Provide the [X, Y] coordinate of the cell's center where the given text is located.  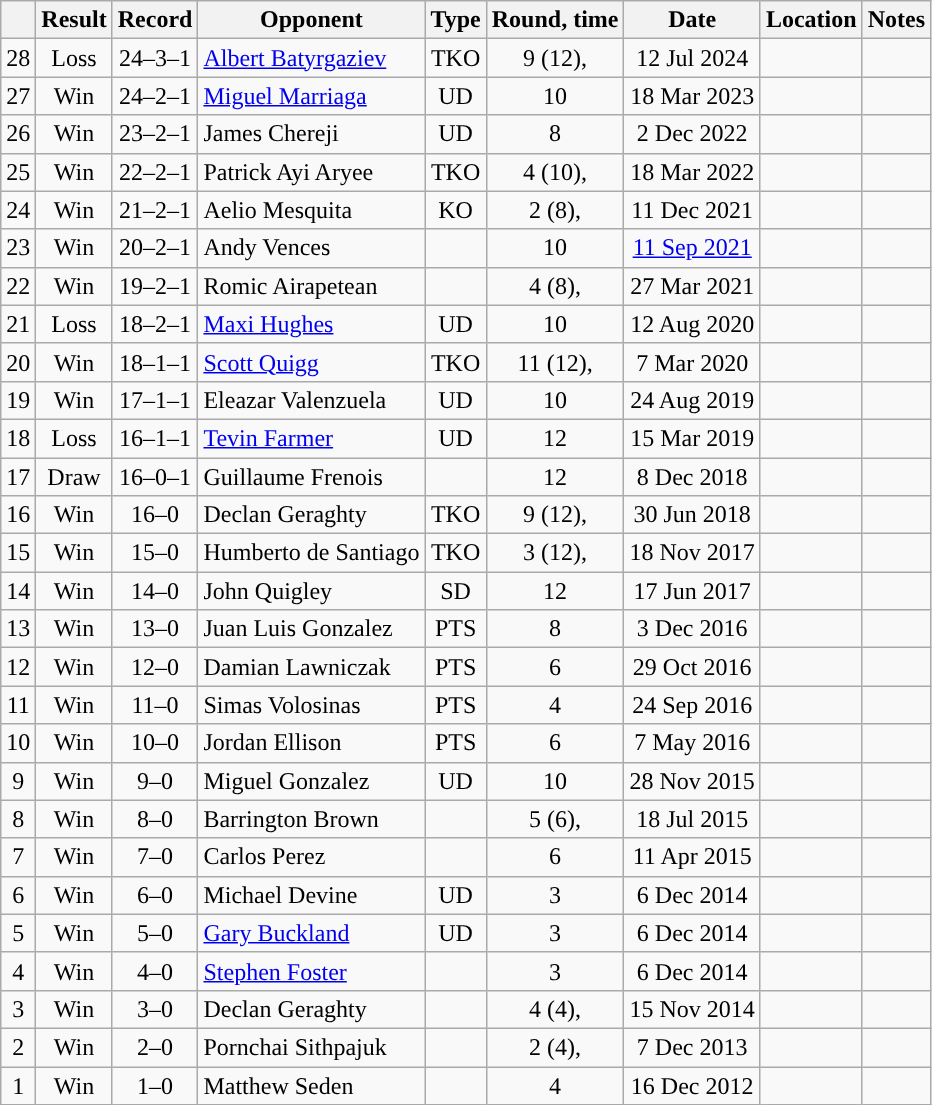
Type [456, 20]
James Chereji [312, 134]
SD [456, 591]
23–2–1 [155, 134]
16–0 [155, 515]
2 (8), [555, 210]
2–0 [155, 1047]
15 Mar 2019 [692, 438]
Michael Devine [312, 895]
5–0 [155, 933]
18–1–1 [155, 362]
16 [18, 515]
Aelio Mesquita [312, 210]
Record [155, 20]
7 May 2016 [692, 743]
24 [18, 210]
1 [18, 1085]
27 Mar 2021 [692, 286]
5 (6), [555, 819]
Notes [896, 20]
12 Jul 2024 [692, 58]
Carlos Perez [312, 857]
24–3–1 [155, 58]
28 [18, 58]
Pornchai Sithpajuk [312, 1047]
11–0 [155, 705]
15–0 [155, 553]
15 Nov 2014 [692, 1009]
8–0 [155, 819]
4 (8), [555, 286]
11 Sep 2021 [692, 248]
25 [18, 172]
1–0 [155, 1085]
4 (10), [555, 172]
Damian Lawniczak [312, 667]
22–2–1 [155, 172]
3 (12), [555, 553]
11 Apr 2015 [692, 857]
11 (12), [555, 362]
12 Aug 2020 [692, 324]
Gary Buckland [312, 933]
7–0 [155, 857]
17–1–1 [155, 400]
Miguel Gonzalez [312, 781]
Juan Luis Gonzalez [312, 629]
Miguel Marriaga [312, 96]
Jordan Ellison [312, 743]
24 Aug 2019 [692, 400]
Scott Quigg [312, 362]
9–0 [155, 781]
12–0 [155, 667]
KO [456, 210]
Simas Volosinas [312, 705]
28 Nov 2015 [692, 781]
16–0–1 [155, 477]
Humberto de Santiago [312, 553]
Stephen Foster [312, 971]
19 [18, 400]
18 Mar 2022 [692, 172]
John Quigley [312, 591]
2 [18, 1047]
Matthew Seden [312, 1085]
5 [18, 933]
16 Dec 2012 [692, 1085]
19–2–1 [155, 286]
Maxi Hughes [312, 324]
14–0 [155, 591]
6–0 [155, 895]
3 Dec 2016 [692, 629]
Barrington Brown [312, 819]
Patrick Ayi Aryee [312, 172]
11 Dec 2021 [692, 210]
Draw [74, 477]
2 Dec 2022 [692, 134]
11 [18, 705]
Date [692, 20]
17 [18, 477]
15 [18, 553]
27 [18, 96]
18 Jul 2015 [692, 819]
18 [18, 438]
16–1–1 [155, 438]
29 Oct 2016 [692, 667]
21 [18, 324]
Andy Vences [312, 248]
21–2–1 [155, 210]
Opponent [312, 20]
Guillaume Frenois [312, 477]
3–0 [155, 1009]
22 [18, 286]
9 [18, 781]
14 [18, 591]
18 Nov 2017 [692, 553]
2 (4), [555, 1047]
18 Mar 2023 [692, 96]
4–0 [155, 971]
Tevin Farmer [312, 438]
Location [811, 20]
7 Dec 2013 [692, 1047]
18–2–1 [155, 324]
26 [18, 134]
13–0 [155, 629]
7 [18, 857]
Romic Airapetean [312, 286]
24–2–1 [155, 96]
4 (4), [555, 1009]
17 Jun 2017 [692, 591]
20 [18, 362]
Albert Batyrgaziev [312, 58]
23 [18, 248]
30 Jun 2018 [692, 515]
Eleazar Valenzuela [312, 400]
8 Dec 2018 [692, 477]
10–0 [155, 743]
Round, time [555, 20]
24 Sep 2016 [692, 705]
20–2–1 [155, 248]
13 [18, 629]
Result [74, 20]
7 Mar 2020 [692, 362]
